Locate the cell with the specified text and output its (X, Y) center coordinate. 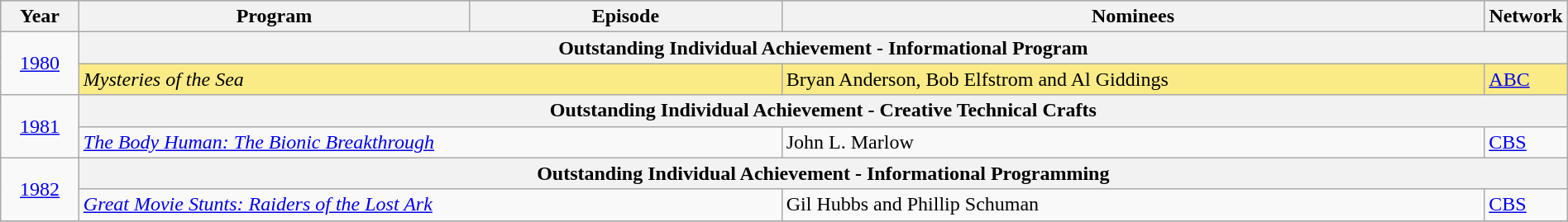
ABC (1526, 79)
Great Movie Stunts: Raiders of the Lost Ark (430, 205)
1980 (40, 64)
The Body Human: The Bionic Breakthrough (430, 142)
Outstanding Individual Achievement - Informational Program (823, 48)
1981 (40, 126)
Nominees (1133, 17)
Outstanding Individual Achievement - Informational Programming (823, 173)
Network (1526, 17)
Bryan Anderson, Bob Elfstrom and Al Giddings (1133, 79)
Program (274, 17)
Outstanding Individual Achievement - Creative Technical Crafts (823, 111)
Mysteries of the Sea (430, 79)
1982 (40, 189)
John L. Marlow (1133, 142)
Year (40, 17)
Episode (625, 17)
Gil Hubbs and Phillip Schuman (1133, 205)
